Capture the cell that displays the provided text and extract its (x, y) central coordinate. 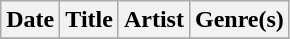
Genre(s) (239, 20)
Title (90, 20)
Date (30, 20)
Artist (154, 20)
